Return [x, y] of the center of cell containing provided text 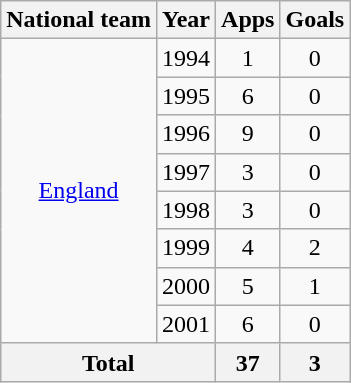
2000 [186, 286]
9 [248, 134]
England [79, 191]
Total [108, 362]
5 [248, 286]
Year [186, 20]
Apps [248, 20]
1995 [186, 96]
1999 [186, 248]
1998 [186, 210]
37 [248, 362]
4 [248, 248]
1994 [186, 58]
1996 [186, 134]
Goals [315, 20]
National team [79, 20]
1997 [186, 172]
2001 [186, 324]
2 [315, 248]
